Provide the [X, Y] coordinate of the cell's center where the given text is located.  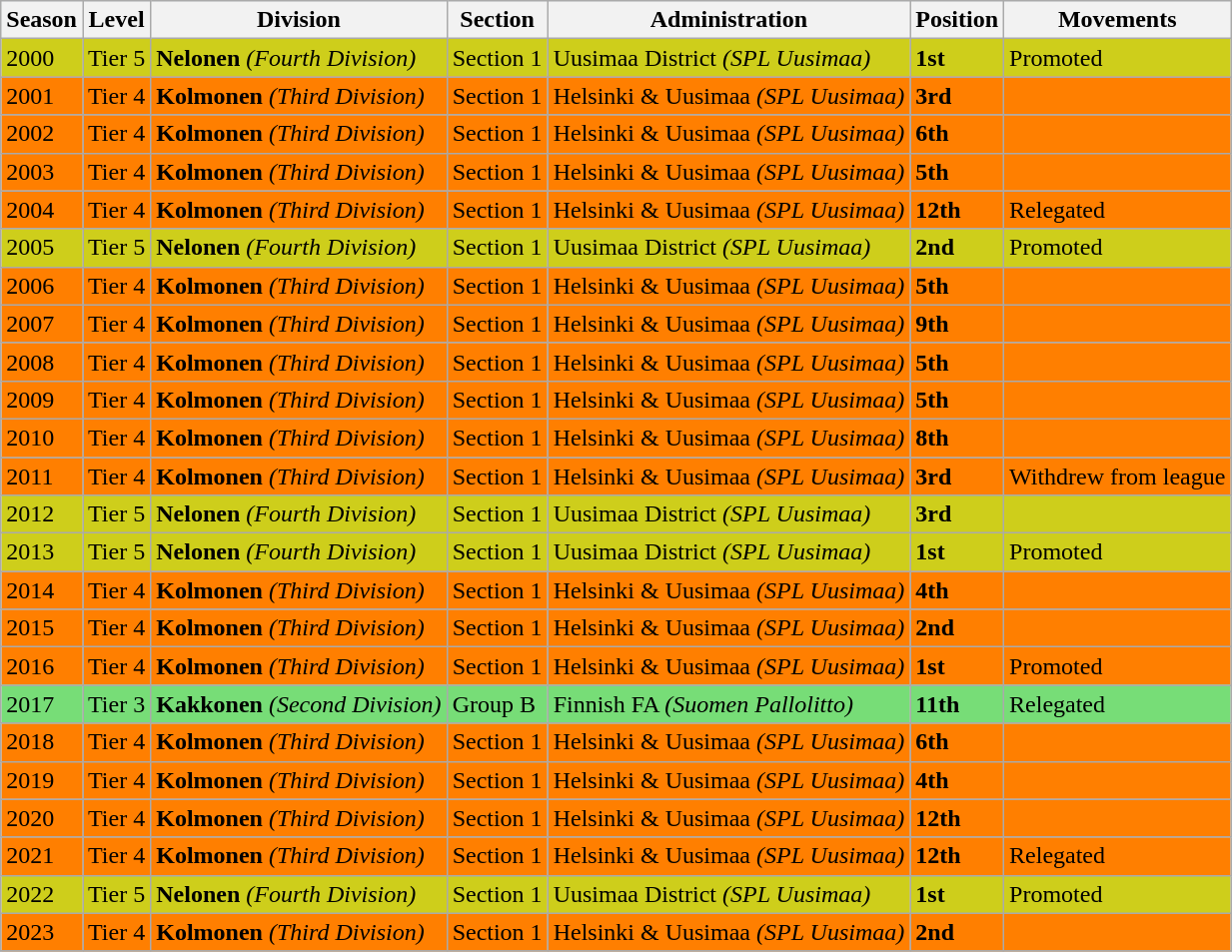
2010 [42, 438]
2002 [42, 134]
Kakkonen (Second Division) [299, 704]
2005 [42, 248]
2001 [42, 96]
Position [957, 20]
8th [957, 438]
Tier 3 [116, 704]
2016 [42, 666]
2020 [42, 818]
2022 [42, 894]
2019 [42, 780]
Administration [729, 20]
2018 [42, 742]
2017 [42, 704]
Level [116, 20]
Division [299, 20]
2021 [42, 856]
2023 [42, 932]
2000 [42, 58]
2009 [42, 400]
Season [42, 20]
2004 [42, 210]
Finnish FA (Suomen Pallolitto) [729, 704]
9th [957, 324]
Movements [1117, 20]
2003 [42, 172]
2012 [42, 514]
2013 [42, 552]
Group B [498, 704]
Section [498, 20]
2015 [42, 628]
2008 [42, 362]
2006 [42, 286]
11th [957, 704]
2011 [42, 476]
2007 [42, 324]
Withdrew from league [1117, 476]
2014 [42, 590]
